Provide the (X, Y) coordinate of the cell's center where the given text is located.  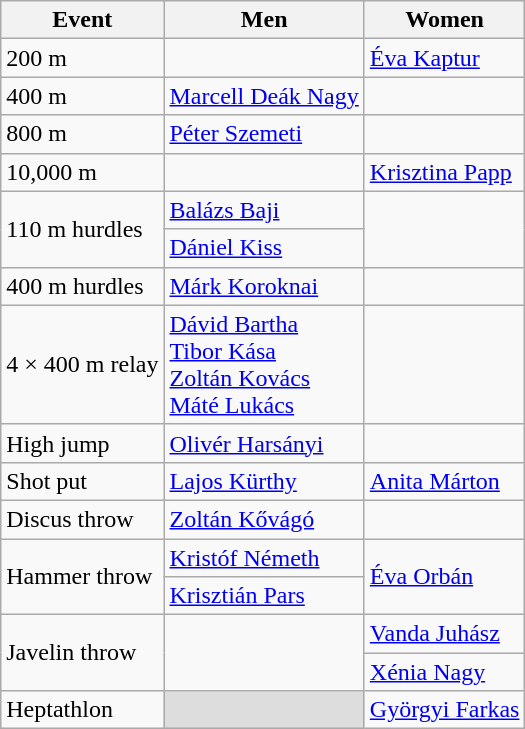
Zoltán Kővágó (264, 519)
Lajos Kürthy (264, 481)
Women (444, 20)
800 m (82, 134)
Vanda Juhász (444, 634)
Shot put (82, 481)
200 m (82, 58)
Éva Kaptur (444, 58)
Györgyi Farkas (444, 710)
Hammer throw (82, 576)
Discus throw (82, 519)
400 m (82, 96)
Anita Márton (444, 481)
Marcell Deák Nagy (264, 96)
Olivér Harsányi (264, 443)
Márk Koroknai (264, 286)
Krisztián Pars (264, 596)
Péter Szemeti (264, 134)
Balázs Baji (264, 210)
Xénia Nagy (444, 672)
10,000 m (82, 172)
Dávid BarthaTibor KásaZoltán KovácsMáté Lukács (264, 364)
Dániel Kiss (264, 248)
110 m hurdles (82, 229)
Event (82, 20)
Krisztina Papp (444, 172)
Men (264, 20)
Javelin throw (82, 653)
Heptathlon (82, 710)
4 × 400 m relay (82, 364)
Kristóf Németh (264, 557)
400 m hurdles (82, 286)
Éva Orbán (444, 576)
High jump (82, 443)
